Scan for the cell matching the given text and deliver its [x, y] coordinate at center. 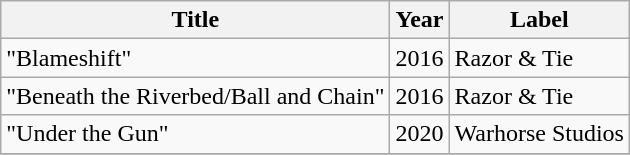
Warhorse Studios [539, 134]
"Blameshift" [196, 58]
Title [196, 20]
"Under the Gun" [196, 134]
2020 [420, 134]
"Beneath the Riverbed/Ball and Chain" [196, 96]
Label [539, 20]
Year [420, 20]
